Output the (x, y) coordinate of the center of the cell containing the given text.  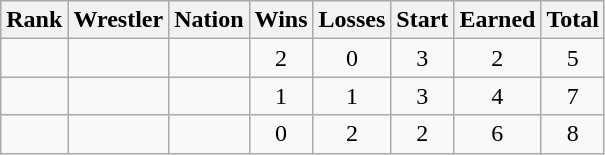
Wrestler (118, 20)
6 (498, 134)
Total (573, 20)
8 (573, 134)
Wins (281, 20)
4 (498, 96)
Nation (209, 20)
Rank (34, 20)
7 (573, 96)
Losses (352, 20)
Earned (498, 20)
Start (422, 20)
5 (573, 58)
